Determine the (X, Y) coordinate at the center of the cell enclosing the given text.  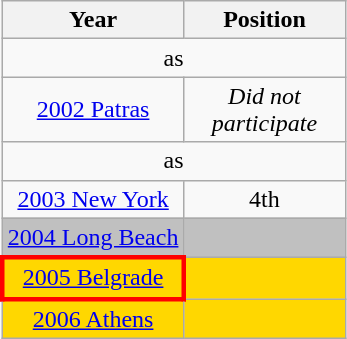
4th (264, 199)
2002 Patras (93, 110)
2004 Long Beach (93, 238)
Position (264, 20)
Year (93, 20)
Did not participate (264, 110)
2005 Belgrade (93, 278)
2006 Athens (93, 319)
2003 New York (93, 199)
